Search for the cell housing the specified text and yield its (x, y) center coordinate. 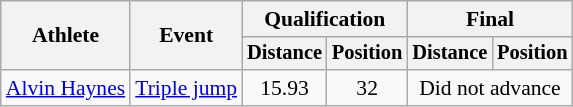
15.93 (284, 88)
Triple jump (186, 88)
Did not advance (490, 88)
32 (367, 88)
Final (490, 19)
Alvin Haynes (66, 88)
Qualification (324, 19)
Athlete (66, 36)
Event (186, 36)
